Determine the [X, Y] coordinate at the center of the cell enclosing the given text.  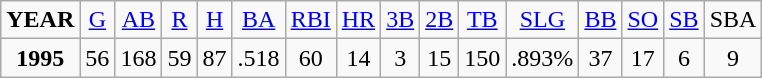
3B [400, 20]
87 [214, 58]
6 [684, 58]
.518 [258, 58]
.893% [542, 58]
YEAR [40, 20]
60 [310, 58]
G [98, 20]
56 [98, 58]
R [180, 20]
H [214, 20]
3 [400, 58]
37 [600, 58]
HR [358, 20]
15 [440, 58]
BA [258, 20]
AB [138, 20]
14 [358, 58]
BB [600, 20]
1995 [40, 58]
SB [684, 20]
150 [482, 58]
2B [440, 20]
SBA [733, 20]
TB [482, 20]
17 [643, 58]
168 [138, 58]
SO [643, 20]
9 [733, 58]
RBI [310, 20]
SLG [542, 20]
59 [180, 58]
